Output the (X, Y) coordinate of the center of the cell containing the given text.  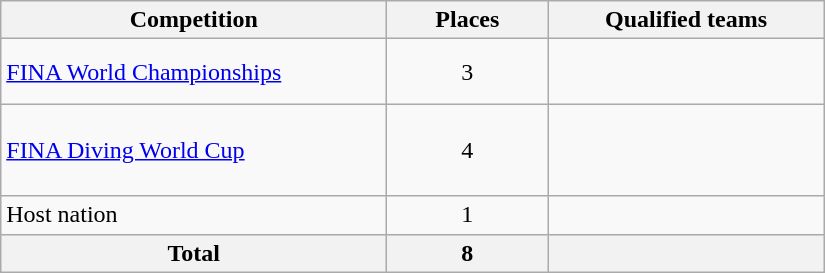
4 (468, 150)
1 (468, 215)
Places (468, 20)
FINA Diving World Cup (194, 150)
3 (468, 72)
Host nation (194, 215)
Competition (194, 20)
8 (468, 253)
Qualified teams (686, 20)
FINA World Championships (194, 72)
Total (194, 253)
